Scan for the cell matching the given text and deliver its (x, y) coordinate at center. 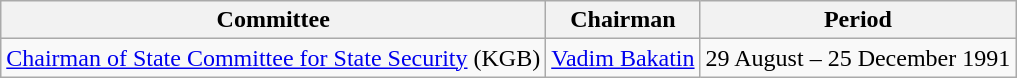
Period (858, 20)
Committee (274, 20)
Vadim Bakatin (623, 58)
Chairman (623, 20)
29 August – 25 December 1991 (858, 58)
Chairman of State Committee for State Security (KGB) (274, 58)
